Capture the cell that displays the provided text and extract its (X, Y) central coordinate. 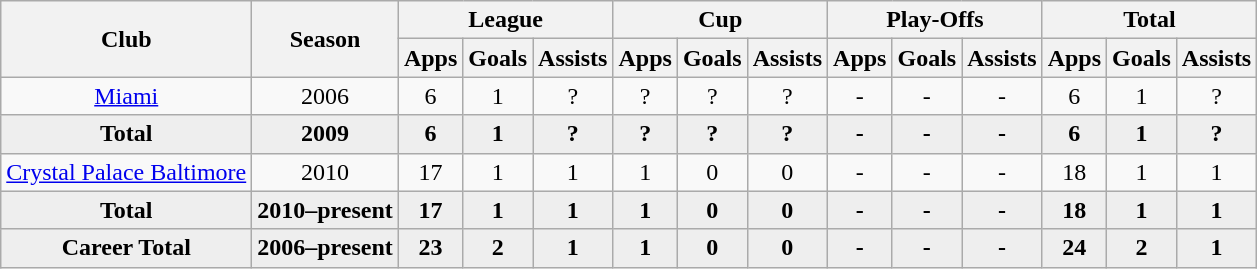
League (506, 20)
Play-Offs (936, 20)
Cup (720, 20)
23 (430, 248)
24 (1074, 248)
2006 (326, 96)
Career Total (126, 248)
Club (126, 39)
Crystal Palace Baltimore (126, 172)
2009 (326, 134)
2006–present (326, 248)
2010 (326, 172)
Miami (126, 96)
2010–present (326, 210)
Season (326, 39)
